Output the (X, Y) coordinate of the center of the cell containing the given text.  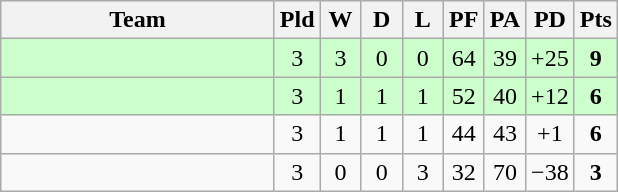
D (382, 20)
64 (464, 58)
Pts (596, 20)
PD (550, 20)
44 (464, 134)
70 (504, 172)
W (340, 20)
PF (464, 20)
52 (464, 96)
L (422, 20)
Pld (297, 20)
32 (464, 172)
+12 (550, 96)
−38 (550, 172)
Team (138, 20)
+25 (550, 58)
39 (504, 58)
9 (596, 58)
+1 (550, 134)
43 (504, 134)
40 (504, 96)
PA (504, 20)
